Search for the cell housing the specified text and yield its (x, y) center coordinate. 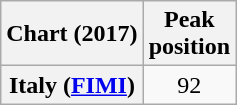
Peakposition (189, 34)
Chart (2017) (72, 34)
Italy (FIMI) (72, 85)
92 (189, 85)
